Output the [x, y] coordinate of the center of the cell containing the given text.  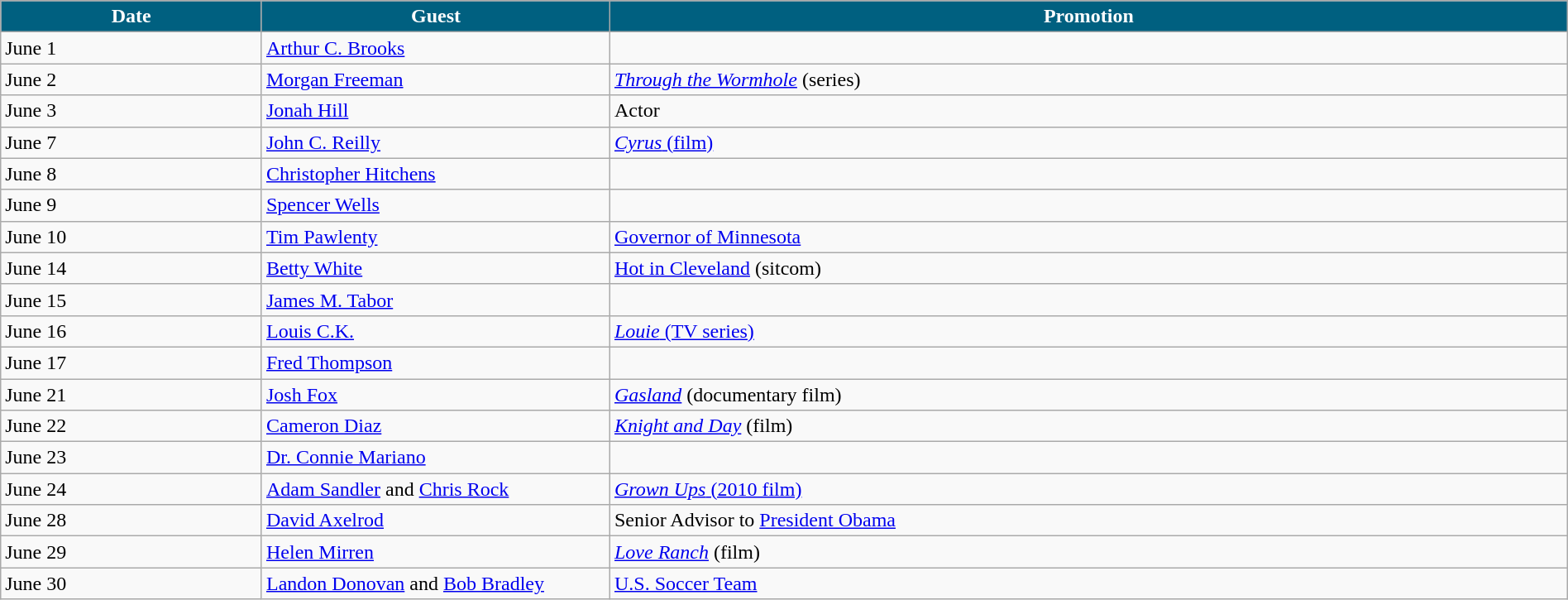
June 21 [131, 395]
Cyrus (film) [1088, 142]
Spencer Wells [435, 205]
June 28 [131, 521]
Dr. Connie Mariano [435, 458]
June 30 [131, 583]
Governor of Minnesota [1088, 237]
June 7 [131, 142]
Josh Fox [435, 395]
Arthur C. Brooks [435, 48]
June 10 [131, 237]
Landon Donovan and Bob Bradley [435, 583]
Date [131, 17]
Louis C.K. [435, 331]
June 23 [131, 458]
June 3 [131, 111]
Guest [435, 17]
U.S. Soccer Team [1088, 583]
Jonah Hill [435, 111]
Actor [1088, 111]
James M. Tabor [435, 300]
Gasland (documentary film) [1088, 395]
Adam Sandler and Chris Rock [435, 489]
Through the Wormhole (series) [1088, 79]
Morgan Freeman [435, 79]
June 29 [131, 552]
June 1 [131, 48]
June 9 [131, 205]
Fred Thompson [435, 362]
June 2 [131, 79]
Hot in Cleveland (sitcom) [1088, 268]
June 15 [131, 300]
Promotion [1088, 17]
Knight and Day (film) [1088, 426]
Grown Ups (2010 film) [1088, 489]
Tim Pawlenty [435, 237]
June 22 [131, 426]
Louie (TV series) [1088, 331]
Helen Mirren [435, 552]
David Axelrod [435, 521]
June 8 [131, 174]
June 17 [131, 362]
June 24 [131, 489]
Cameron Diaz [435, 426]
Betty White [435, 268]
Senior Advisor to President Obama [1088, 521]
Love Ranch (film) [1088, 552]
June 16 [131, 331]
John C. Reilly [435, 142]
June 14 [131, 268]
Christopher Hitchens [435, 174]
